Scan for the cell matching the given text and deliver its (X, Y) coordinate at center. 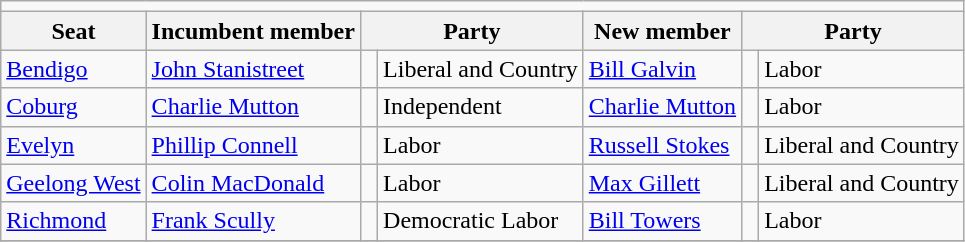
Phillip Connell (253, 145)
Colin MacDonald (253, 183)
Max Gillett (662, 183)
Russell Stokes (662, 145)
Seat (74, 31)
Frank Scully (253, 221)
Democratic Labor (481, 221)
Bill Galvin (662, 69)
Bendigo (74, 69)
Evelyn (74, 145)
Richmond (74, 221)
Incumbent member (253, 31)
Bill Towers (662, 221)
New member (662, 31)
Coburg (74, 107)
Independent (481, 107)
Geelong West (74, 183)
John Stanistreet (253, 69)
